Detect which cell encompasses the target text, then output its (X, Y) center coordinate. 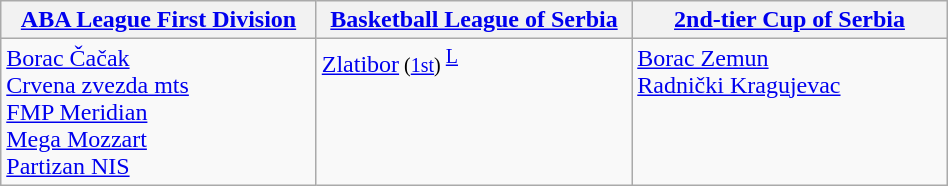
ABA League First Division (158, 20)
Borac ZemunRadnički Kragujevac (790, 112)
Basketball League of Serbia (474, 20)
Zlatibor (1st) L (474, 112)
Borac ČačakCrvena zvezda mtsFMP MeridianMega MozzartPartizan NIS (158, 112)
2nd-tier Cup of Serbia (790, 20)
